Provide the (x, y) coordinate of the cell's center where the given text is located.  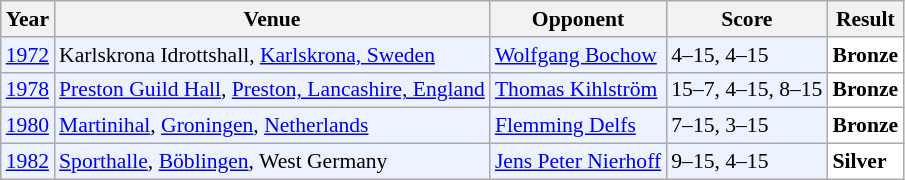
Venue (272, 19)
Karlskrona Idrottshall, Karlskrona, Sweden (272, 55)
15–7, 4–15, 8–15 (746, 90)
1980 (28, 126)
1982 (28, 162)
Preston Guild Hall, Preston, Lancashire, England (272, 90)
Wolfgang Bochow (578, 55)
Year (28, 19)
Sporthalle, Böblingen, West Germany (272, 162)
9–15, 4–15 (746, 162)
Martinihal, Groningen, Netherlands (272, 126)
Opponent (578, 19)
Thomas Kihlström (578, 90)
Silver (865, 162)
4–15, 4–15 (746, 55)
1972 (28, 55)
Score (746, 19)
7–15, 3–15 (746, 126)
Flemming Delfs (578, 126)
1978 (28, 90)
Result (865, 19)
Jens Peter Nierhoff (578, 162)
